From the cell containing the given text, extract its center point as (x, y) coordinate. 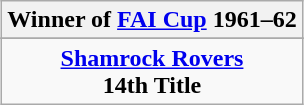
Winner of FAI Cup 1961–62 (152, 20)
Shamrock Rovers14th Title (152, 72)
